Search for the cell housing the specified text and yield its (x, y) center coordinate. 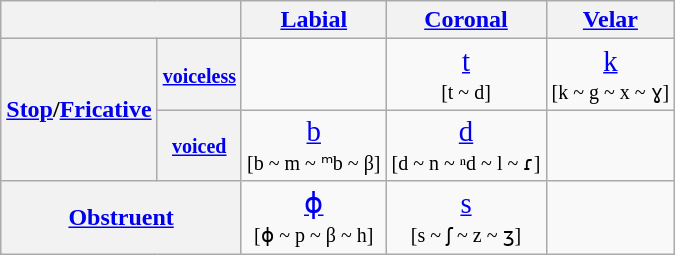
b[b ~ m ~ ᵐb ~ β] (314, 146)
voiceless (199, 74)
s[s ~ ʃ ~ z ~ ʒ] (466, 218)
t[t ~ d] (466, 74)
ɸ[ɸ ~ p ~ β ~ h] (314, 218)
Obstruent (122, 218)
Velar (610, 20)
Stop/Fricative (79, 110)
Labial (314, 20)
d[d ~ n ~ ⁿd ~ l ~ ɾ] (466, 146)
voiced (199, 146)
k[k ~ g ~ x ~ ɣ] (610, 74)
Coronal (466, 20)
